Provide the [x, y] coordinate of the cell's center where the given text is located.  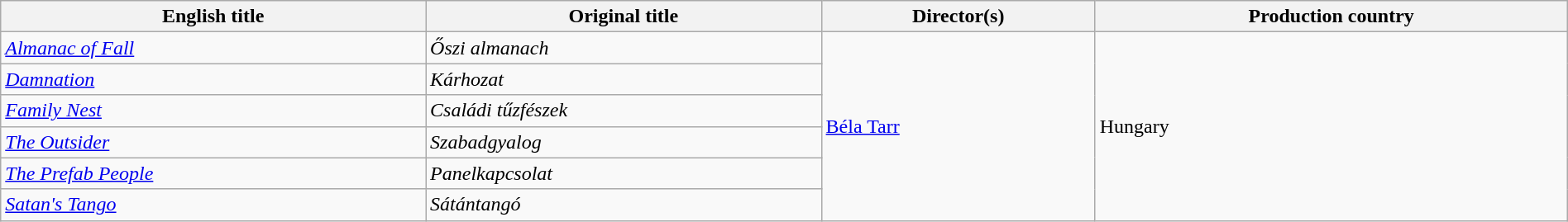
Szabadgyalog [624, 142]
Satan's Tango [213, 205]
The Outsider [213, 142]
Original title [624, 17]
Panelkapcsolat [624, 173]
The Prefab People [213, 173]
Béla Tarr [958, 126]
Director(s) [958, 17]
Family Nest [213, 111]
Őszi almanach [624, 48]
Almanac of Fall [213, 48]
Családi tűzfészek [624, 111]
English title [213, 17]
Hungary [1331, 126]
Damnation [213, 79]
Kárhozat [624, 79]
Sátántangó [624, 205]
Production country [1331, 17]
